Detect which cell encompasses the target text, then output its (X, Y) center coordinate. 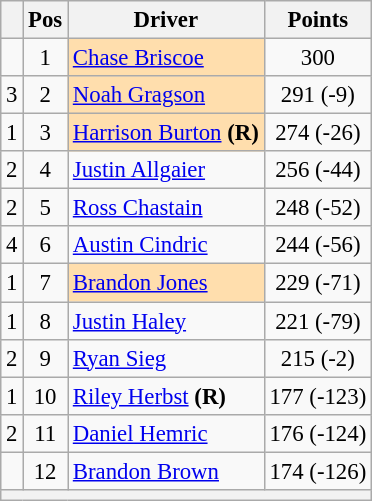
Ross Chastain (166, 208)
Daniel Hemric (166, 433)
Pos (46, 20)
10 (46, 396)
11 (46, 433)
177 (-123) (318, 396)
Driver (166, 20)
215 (-2) (318, 358)
6 (46, 245)
9 (46, 358)
221 (-79) (318, 321)
229 (-71) (318, 283)
300 (318, 58)
8 (46, 321)
Ryan Sieg (166, 358)
Justin Allgaier (166, 170)
244 (-56) (318, 245)
291 (-9) (318, 95)
256 (-44) (318, 170)
Harrison Burton (R) (166, 133)
Austin Cindric (166, 245)
274 (-26) (318, 133)
Chase Briscoe (166, 58)
Points (318, 20)
7 (46, 283)
Noah Gragson (166, 95)
5 (46, 208)
Brandon Jones (166, 283)
248 (-52) (318, 208)
12 (46, 471)
176 (-124) (318, 433)
Riley Herbst (R) (166, 396)
Justin Haley (166, 321)
174 (-126) (318, 471)
Brandon Brown (166, 471)
